Find where the given text appears and provide that cell's center as [X, Y] coordinate. 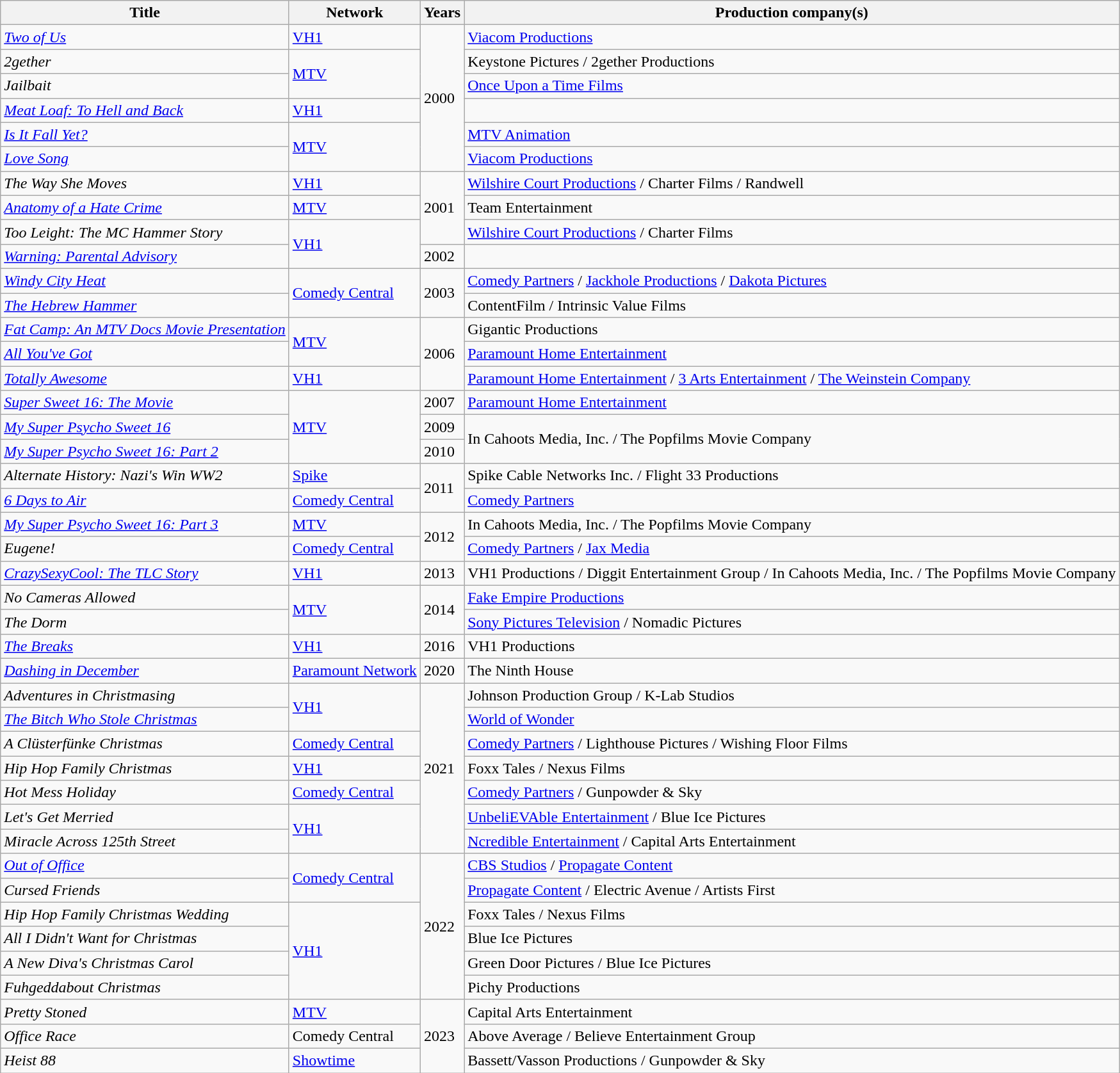
2000 [442, 98]
Cursed Friends [145, 890]
Comedy Partners [791, 500]
ContentFilm / Intrinsic Value Films [791, 305]
Anatomy of a Hate Crime [145, 207]
Blue Ice Pictures [791, 939]
Paramount Network [355, 670]
Keystone Pictures / 2gether Productions [791, 61]
2011 [442, 488]
Johnson Production Group / K-Lab Studios [791, 695]
Heist 88 [145, 1060]
2003 [442, 293]
CBS Studios / Propagate Content [791, 866]
Wilshire Court Productions / Charter Films / Randwell [791, 183]
Super Sweet 16: The Movie [145, 403]
2gether [145, 61]
World of Wonder [791, 720]
2007 [442, 403]
The Dorm [145, 622]
The Hebrew Hammer [145, 305]
2023 [442, 1036]
Fuhgeddabout Christmas [145, 987]
Comedy Partners / Jax Media [791, 549]
2016 [442, 646]
Sony Pictures Television / Nomadic Pictures [791, 622]
Totally Awesome [145, 378]
Comedy Partners / Lighthouse Pictures / Wishing Floor Films [791, 744]
6 Days to Air [145, 500]
My Super Psycho Sweet 16: Part 2 [145, 451]
A Clüsterfünke Christmas [145, 744]
2020 [442, 670]
Above Average / Believe Entertainment Group [791, 1036]
The Breaks [145, 646]
My Super Psycho Sweet 16 [145, 427]
Comedy Partners / Jackhole Productions / Dakota Pictures [791, 280]
Years [442, 13]
Warning: Parental Advisory [145, 256]
Paramount Home Entertainment / 3 Arts Entertainment / The Weinstein Company [791, 378]
Hip Hop Family Christmas Wedding [145, 914]
Fat Camp: An MTV Docs Movie Presentation [145, 330]
Comedy Partners / Gunpowder & Sky [791, 793]
Pretty Stoned [145, 1012]
All I Didn't Want for Christmas [145, 939]
Is It Fall Yet? [145, 134]
Meat Loaf: To Hell and Back [145, 110]
Hip Hop Family Christmas [145, 768]
Title [145, 13]
2001 [442, 207]
2014 [442, 609]
Showtime [355, 1060]
2013 [442, 573]
2009 [442, 427]
Hot Mess Holiday [145, 793]
Production company(s) [791, 13]
The Way She Moves [145, 183]
Spike Cable Networks Inc. / Flight 33 Productions [791, 476]
My Super Psycho Sweet 16: Part 3 [145, 524]
2002 [442, 256]
Jailbait [145, 86]
CrazySexyCool: The TLC Story [145, 573]
VH1 Productions [791, 646]
Propagate Content / Electric Avenue / Artists First [791, 890]
Bassett/Vasson Productions / Gunpowder & Sky [791, 1060]
2012 [442, 536]
Spike [355, 476]
UnbeliEVAble Entertainment / Blue Ice Pictures [791, 817]
No Cameras Allowed [145, 597]
Once Upon a Time Films [791, 86]
VH1 Productions / Diggit Entertainment Group / In Cahoots Media, Inc. / The Popfilms Movie Company [791, 573]
A New Diva's Christmas Carol [145, 963]
2021 [442, 768]
Pichy Productions [791, 987]
2022 [442, 926]
Out of Office [145, 866]
Too Leight: The MC Hammer Story [145, 232]
All You've Got [145, 354]
The Ninth House [791, 670]
Miracle Across 125th Street [145, 841]
Love Song [145, 159]
Dashing in December [145, 670]
Network [355, 13]
Green Door Pictures / Blue Ice Pictures [791, 963]
Windy City Heat [145, 280]
Capital Arts Entertainment [791, 1012]
Adventures in Christmasing [145, 695]
Two of Us [145, 37]
MTV Animation [791, 134]
Alternate History: Nazi's Win WW2 [145, 476]
2010 [442, 451]
Let's Get Merried [145, 817]
Wilshire Court Productions / Charter Films [791, 232]
Team Entertainment [791, 207]
Fake Empire Productions [791, 597]
Gigantic Productions [791, 330]
The Bitch Who Stole Christmas [145, 720]
Ncredible Entertainment / Capital Arts Entertainment [791, 841]
Eugene! [145, 549]
2006 [442, 354]
Office Race [145, 1036]
